Capture the cell that displays the provided text and extract its [x, y] central coordinate. 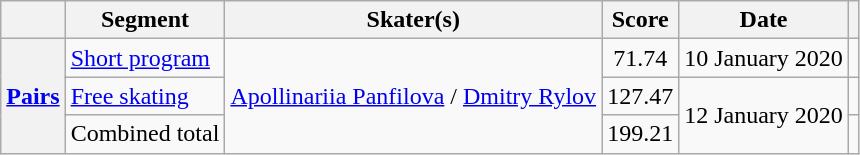
Pairs [33, 96]
Short program [145, 58]
12 January 2020 [764, 115]
Segment [145, 20]
Score [640, 20]
10 January 2020 [764, 58]
Date [764, 20]
199.21 [640, 134]
Combined total [145, 134]
127.47 [640, 96]
71.74 [640, 58]
Apollinariia Panfilova / Dmitry Rylov [414, 96]
Free skating [145, 96]
Skater(s) [414, 20]
